Detect which cell encompasses the target text, then output its [X, Y] center coordinate. 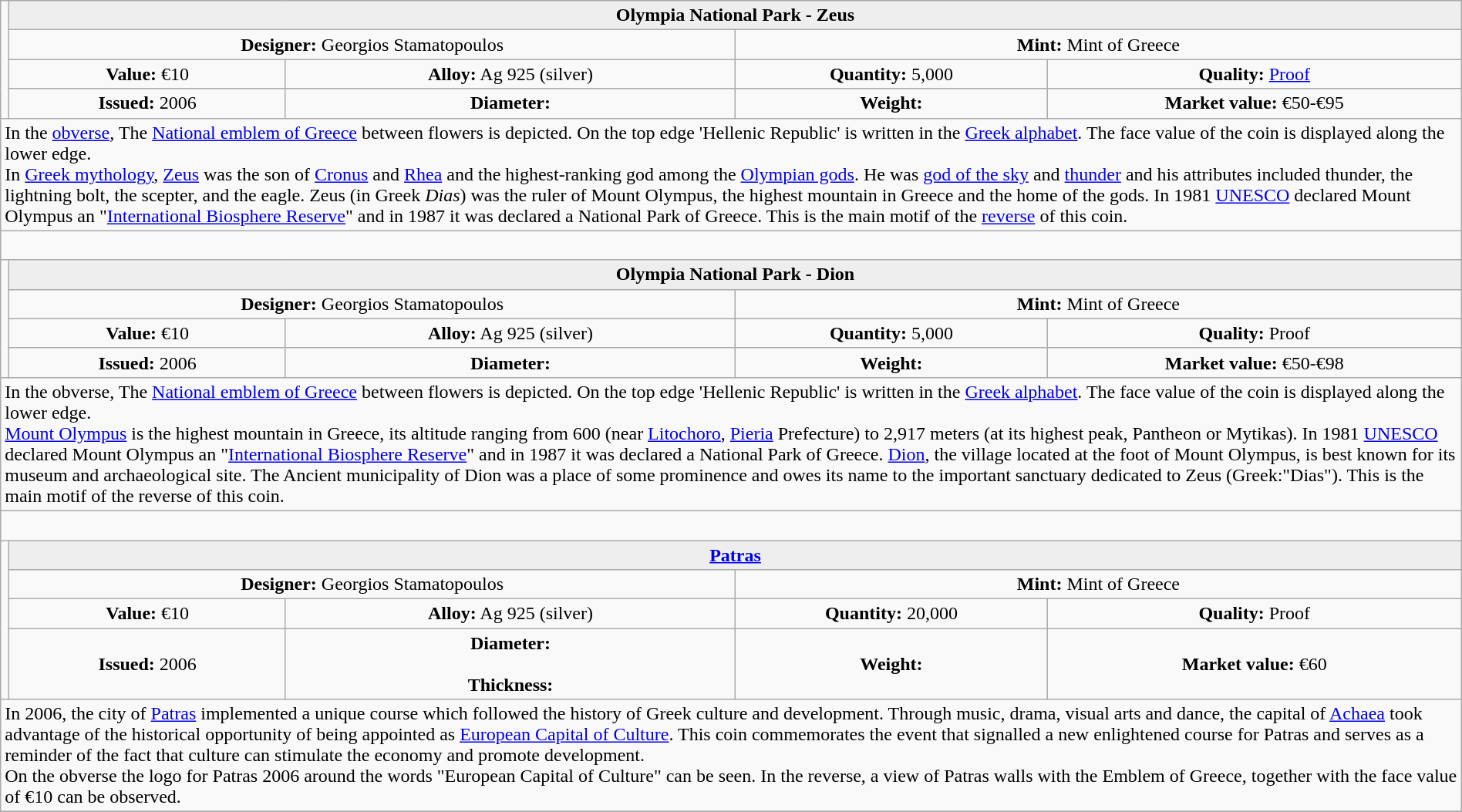
Olympia National Park - Zeus [736, 15]
Olympia National Park - Dion [736, 275]
Diameter: Thickness: [510, 664]
Market value: €50-€98 [1254, 362]
Market value: €50-€95 [1254, 103]
Patras [736, 554]
Market value: €60 [1254, 664]
Quantity: 20,000 [891, 614]
